Capture the cell that displays the provided text and extract its [x, y] central coordinate. 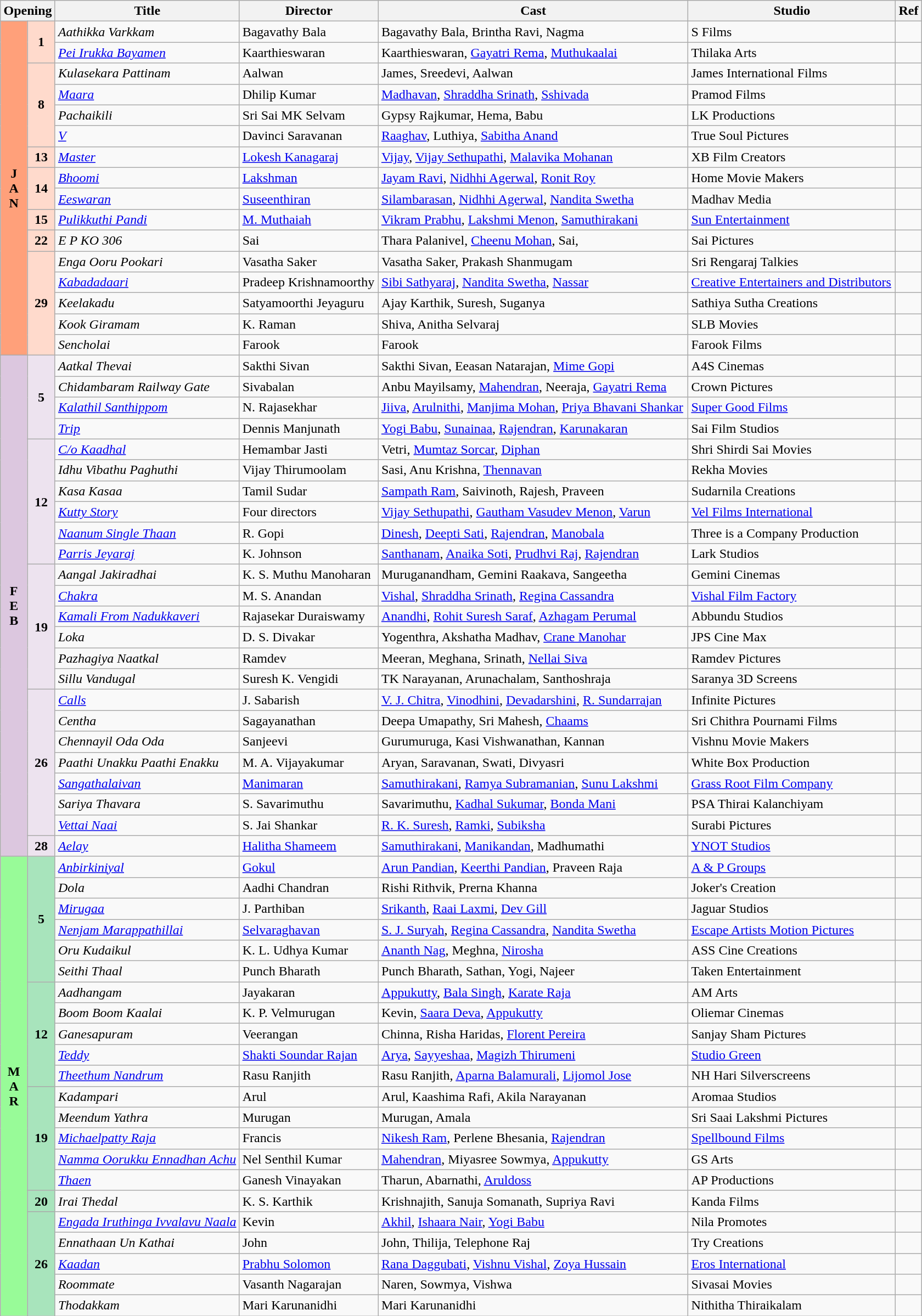
Kadampari [147, 1097]
PSA Thirai Kalanchiyam [792, 804]
Loka [147, 637]
Dola [147, 888]
FEB [14, 606]
JAN [14, 189]
Suseenthiran [308, 199]
J. Sabarish [308, 700]
R. Gopi [308, 533]
Meeran, Meghana, Srinath, Nellai Siva [533, 658]
K. S. Karthik [308, 1201]
Yogi Babu, Sunainaa, Rajendran, Karunakaran [533, 428]
Tamil Sudar [308, 491]
Sri Chithra Pournami Films [792, 721]
Ananth Nag, Meghna, Nirosha [533, 951]
Bhoomi [147, 178]
Theethum Nandrum [147, 1076]
Vijay, Vijay Sethupathi, Malavika Mohanan [533, 157]
D. S. Divakar [308, 637]
Taken Entertainment [792, 972]
Vijay Sethupathi, Gautham Vasudev Menon, Varun [533, 512]
Kanda Films [792, 1201]
13 [42, 157]
Selvaraghavan [308, 930]
Tharun, Abarnathi, Aruldoss [533, 1180]
K. Johnson [308, 553]
Mahendran, Miyasree Sowmya, Appukutty [533, 1159]
Shiva, Anitha Selvaraj [533, 324]
Shakti Soundar Rajan [308, 1055]
Vetri, Mumtaz Sorcar, Diphan [533, 449]
Pazhagiya Naatkal [147, 658]
Studio [792, 11]
Grass Root Film Company [792, 783]
S. Savarimuthu [308, 804]
Infinite Pictures [792, 700]
White Box Production [792, 763]
Meendum Yathra [147, 1117]
Hemambar Jasti [308, 449]
Paathi Unakku Paathi Enakku [147, 763]
Jayakaran [308, 992]
Muruganandham, Gemini Raakava, Sangeetha [533, 574]
Savarimuthu, Kadhal Sukumar, Bonda Mani [533, 804]
Cast [533, 11]
A4S Cinemas [792, 366]
James International Films [792, 74]
Srikanth, Raai Laxmi, Dev Gill [533, 908]
Rasu Ranjith, Aparna Balamurali, Lijomol Jose [533, 1076]
Lakshman [308, 178]
Sudarnila Creations [792, 491]
S. J. Suryah, Regina Cassandra, Nandita Swetha [533, 930]
Kaarthieswaran [308, 53]
Vishnu Movie Makers [792, 742]
Vel Films International [792, 512]
Chennayil Oda Oda [147, 742]
Oru Kudaikul [147, 951]
Keelakadu [147, 303]
Sri Sai MK Selvam [308, 115]
Engada Iruthinga Ivvalavu Naala [147, 1222]
Kevin, Saara Deva, Appukutty [533, 1013]
Dennis Manjunath [308, 428]
J. Parthiban [308, 908]
Silambarasan, Nidhhi Agerwal, Nandita Swetha [533, 199]
Thara Palanivel, Cheenu Mohan, Sai, [533, 240]
Vishal, Shraddha Srinath, Regina Cassandra [533, 595]
Chidambaram Railway Gate [147, 387]
Aadhangam [147, 992]
Eeswaran [147, 199]
S. Jai Shankar [308, 825]
Gemini Cinemas [792, 574]
Kaadan [147, 1263]
Mirugaa [147, 908]
Nel Senthil Kumar [308, 1159]
Three is a Company Production [792, 533]
Sillu Vandugal [147, 679]
LK Productions [792, 115]
Pulikkuthi Pandi [147, 219]
YNOT Studios [792, 846]
Spellbound Films [792, 1138]
Kalathil Santhippom [147, 408]
Chinna, Risha Haridas, Florent Pereira [533, 1034]
Sivabalan [308, 387]
A & P Groups [792, 867]
E P KO 306 [147, 240]
Idhu Vibathu Paghuthi [147, 470]
Surabi Pictures [792, 825]
Akhil, Ishaara Nair, Yogi Babu [533, 1222]
Vasatha Saker [308, 262]
Abbundu Studios [792, 617]
Bagavathy Bala [308, 32]
Sai Pictures [792, 240]
Lark Studios [792, 553]
Vishal Film Factory [792, 595]
Aalwan [308, 74]
Vasatha Saker, Prakash Shanmugam [533, 262]
M. Muthaiah [308, 219]
Creative Entertainers and Distributors [792, 283]
Madhavan, Shraddha Srinath, Sshivada [533, 94]
Aathikka Varkkam [147, 32]
Ennathaan Un Kathai [147, 1242]
Kaarthieswaran, Gayatri Rema, Muthukaalai [533, 53]
Namma Oorukku Ennadhan Achu [147, 1159]
Jaguar Studios [792, 908]
Sri Saai Lakshmi Pictures [792, 1117]
Boom Boom Kaalai [147, 1013]
Rishi Rithvik, Prerna Khanna [533, 888]
22 [42, 240]
James, Sreedevi, Aalwan [533, 74]
Director [308, 11]
Four directors [308, 512]
Kamali From Nadukkaveri [147, 617]
Rekha Movies [792, 470]
Arul [308, 1097]
Manimaran [308, 783]
Sivasai Movies [792, 1285]
Vikram Prabhu, Lakshmi Menon, Samuthirakani [533, 219]
Francis [308, 1138]
Davinci Saravanan [308, 136]
Arul, Kaashima Rafi, Akila Narayanan [533, 1097]
ASS Cine Creations [792, 951]
Arya, Sayyeshaa, Magizh Thirumeni [533, 1055]
Yogenthra, Akshatha Madhav, Crane Manohar [533, 637]
29 [42, 303]
Dhilip Kumar [308, 94]
Halitha Shameem [308, 846]
Master [147, 157]
Madhav Media [792, 199]
Sencholai [147, 345]
Pachaikili [147, 115]
Aryan, Saravanan, Swati, Divyasri [533, 763]
Sasi, Anu Krishna, Thennavan [533, 470]
Ramdev Pictures [792, 658]
Aelay [147, 846]
15 [42, 219]
Punch Bharath [308, 972]
Parris Jeyaraj [147, 553]
Samuthirakani, Manikandan, Madhumathi [533, 846]
NH Hari Silverscreens [792, 1076]
Ramdev [308, 658]
Jiiva, Arulnithi, Manjima Mohan, Priya Bhavani Shankar [533, 408]
Nikesh Ram, Perlene Bhesania, Rajendran [533, 1138]
Naren, Sowmya, Vishwa [533, 1285]
Veerangan [308, 1034]
Ref [909, 11]
Centha [147, 721]
Deepa Umapathy, Sri Mahesh, Chaams [533, 721]
Anbu Mayilsamy, Mahendran, Neeraja, Gayatri Rema [533, 387]
Lokesh Kanagaraj [308, 157]
Sun Entertainment [792, 219]
Jayam Ravi, Nidhhi Agerwal, Ronit Roy [533, 178]
John [308, 1242]
1 [42, 42]
Saranya 3D Screens [792, 679]
Super Good Films [792, 408]
Aangal Jakiradhai [147, 574]
Aadhi Chandran [308, 888]
Sanjeevi [308, 742]
Appukutty, Bala Singh, Karate Raja [533, 992]
Thaen [147, 1180]
Gokul [308, 867]
Pramod Films [792, 94]
Nila Promotes [792, 1222]
Vettai Naai [147, 825]
Ganesapuram [147, 1034]
Title [147, 11]
M. A. Vijayakumar [308, 763]
R. K. Suresh, Ramki, Subiksha [533, 825]
Bagavathy Bala, Brintha Ravi, Nagma [533, 32]
Roommate [147, 1285]
Nithitha Thiraikalam [792, 1306]
Prabhu Solomon [308, 1263]
V [147, 136]
Kasa Kasaa [147, 491]
Murugan [308, 1117]
Rana Daggubati, Vishnu Vishal, Zoya Hussain [533, 1263]
Sariya Thavara [147, 804]
Joker's Creation [792, 888]
Kutty Story [147, 512]
Eros International [792, 1263]
Teddy [147, 1055]
Krishnajith, Sanuja Somanath, Supriya Ravi [533, 1201]
Try Creations [792, 1242]
S Films [792, 32]
Sri Rengaraj Talkies [792, 262]
N. Rajasekhar [308, 408]
Sagayanathan [308, 721]
V. J. Chitra, Vinodhini, Devadarshini, R. Sundarrajan [533, 700]
K. Raman [308, 324]
Maara [147, 94]
Opening [28, 11]
Oliemar Cinemas [792, 1013]
Ganesh Vinayakan [308, 1180]
Michaelpatty Raja [147, 1138]
Anbirkiniyal [147, 867]
Irai Thedal [147, 1201]
Thodakkam [147, 1306]
C/o Kaadhal [147, 449]
Crown Pictures [792, 387]
Dinesh, Deepti Sati, Rajendran, Manobala [533, 533]
Farook Films [792, 345]
Aatkal Thevai [147, 366]
28 [42, 846]
Sangathalaivan [147, 783]
True Soul Pictures [792, 136]
MAR [14, 1086]
JPS Cine Max [792, 637]
AP Productions [792, 1180]
Rasu Ranjith [308, 1076]
M. S. Anandan [308, 595]
Home Movie Makers [792, 178]
Chakra [147, 595]
14 [42, 188]
Gypsy Rajkumar, Hema, Babu [533, 115]
Studio Green [792, 1055]
Sakthi Sivan, Eeasan Natarajan, Mime Gopi [533, 366]
Sibi Sathyaraj, Nandita Swetha, Nassar [533, 283]
Satyamoorthi Jeyaguru [308, 303]
Anandhi, Rohit Suresh Saraf, Azhagam Perumal [533, 617]
Ajay Karthik, Suresh, Suganya [533, 303]
Calls [147, 700]
Murugan, Amala [533, 1117]
Sakthi Sivan [308, 366]
K. S. Muthu Manoharan [308, 574]
XB Film Creators [792, 157]
Seithi Thaal [147, 972]
SLB Movies [792, 324]
Sathiya Sutha Creations [792, 303]
Vijay Thirumoolam [308, 470]
Nenjam Marappathillai [147, 930]
Naanum Single Thaan [147, 533]
TK Narayanan, Arunachalam, Santhoshraja [533, 679]
Shri Shirdi Sai Movies [792, 449]
John, Thilija, Telephone Raj [533, 1242]
Kabadadaari [147, 283]
Sai [308, 240]
Rajasekar Duraiswamy [308, 617]
Trip [147, 428]
Enga Ooru Pookari [147, 262]
Pei Irukka Bayamen [147, 53]
Sanjay Sham Pictures [792, 1034]
Thilaka Arts [792, 53]
Kevin [308, 1222]
K. L. Udhya Kumar [308, 951]
Kulasekara Pattinam [147, 74]
Vasanth Nagarajan [308, 1285]
Raaghav, Luthiya, Sabitha Anand [533, 136]
Gurumuruga, Kasi Vishwanathan, Kannan [533, 742]
Aromaa Studios [792, 1097]
Punch Bharath, Sathan, Yogi, Najeer [533, 972]
Samuthirakani, Ramya Subramanian, Sunu Lakshmi [533, 783]
8 [42, 105]
Arun Pandian, Keerthi Pandian, Praveen Raja [533, 867]
AM Arts [792, 992]
Santhanam, Anaika Soti, Prudhvi Raj, Rajendran [533, 553]
Suresh K. Vengidi [308, 679]
K. P. Velmurugan [308, 1013]
Pradeep Krishnamoorthy [308, 283]
Escape Artists Motion Pictures [792, 930]
Sampath Ram, Saivinoth, Rajesh, Praveen [533, 491]
Sai Film Studios [792, 428]
Kook Giramam [147, 324]
GS Arts [792, 1159]
20 [42, 1201]
